Return [X, Y] of the center of cell containing provided text 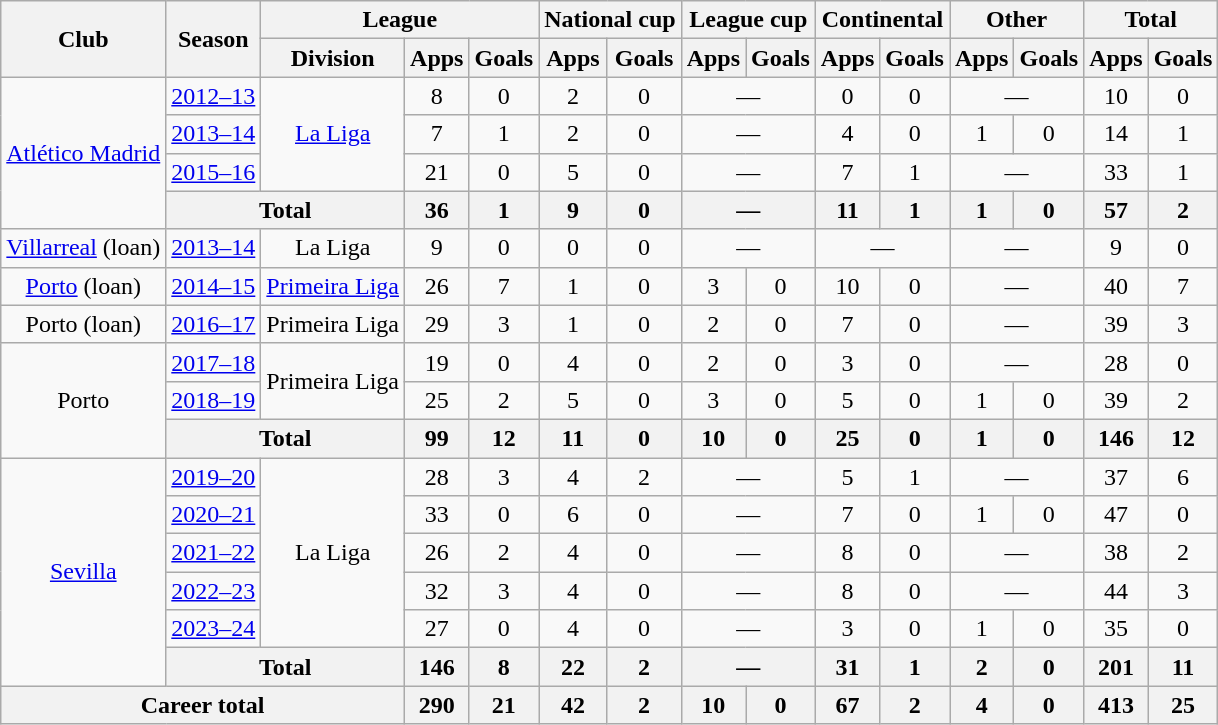
32 [437, 591]
2014–15 [214, 286]
47 [1116, 515]
Villarreal (loan) [84, 248]
14 [1116, 134]
2023–24 [214, 629]
2016–17 [214, 324]
31 [847, 667]
League cup [748, 20]
27 [437, 629]
Division [333, 58]
36 [437, 210]
35 [1116, 629]
19 [437, 362]
67 [847, 705]
2019–20 [214, 477]
2022–23 [214, 591]
2021–22 [214, 553]
Sevilla [84, 572]
57 [1116, 210]
201 [1116, 667]
2018–19 [214, 400]
Atlético Madrid [84, 153]
Club [84, 39]
Career total [203, 705]
Season [214, 39]
37 [1116, 477]
42 [573, 705]
38 [1116, 553]
2017–18 [214, 362]
Porto [84, 400]
40 [1116, 286]
National cup [610, 20]
Continental [882, 20]
44 [1116, 591]
2015–16 [214, 172]
League [400, 20]
99 [437, 438]
413 [1116, 705]
29 [437, 324]
290 [437, 705]
2012–13 [214, 96]
2020–21 [214, 515]
22 [573, 667]
Other [1017, 20]
